Capture the cell that displays the provided text and extract its (x, y) central coordinate. 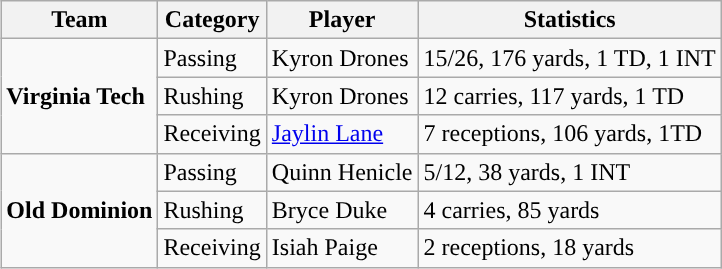
Team (80, 20)
4 carries, 85 yards (570, 210)
Statistics (570, 20)
5/12, 38 yards, 1 INT (570, 172)
Isiah Paige (342, 248)
2 receptions, 18 yards (570, 248)
Bryce Duke (342, 210)
Virginia Tech (80, 96)
Category (212, 20)
7 receptions, 106 yards, 1TD (570, 134)
Player (342, 20)
15/26, 176 yards, 1 TD, 1 INT (570, 58)
12 carries, 117 yards, 1 TD (570, 96)
Old Dominion (80, 210)
Quinn Henicle (342, 172)
Jaylin Lane (342, 134)
